For the text-containing cell, return its midpoint in (X, Y) coordinate format. 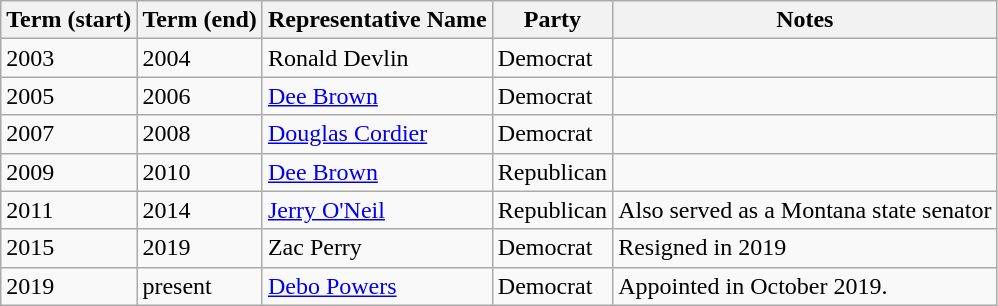
Douglas Cordier (377, 134)
Ronald Devlin (377, 58)
Zac Perry (377, 248)
2011 (69, 210)
2008 (200, 134)
Party (552, 20)
2007 (69, 134)
Resigned in 2019 (805, 248)
2005 (69, 96)
2014 (200, 210)
Debo Powers (377, 286)
2010 (200, 172)
present (200, 286)
Term (start) (69, 20)
Representative Name (377, 20)
2009 (69, 172)
Term (end) (200, 20)
2003 (69, 58)
2004 (200, 58)
Jerry O'Neil (377, 210)
2006 (200, 96)
Notes (805, 20)
Also served as a Montana state senator (805, 210)
Appointed in October 2019. (805, 286)
2015 (69, 248)
